Extract the [X, Y] coordinate from the center of the cell holding the provided text.  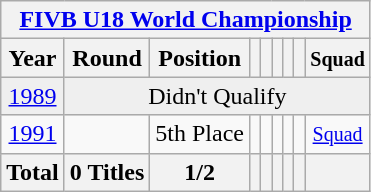
5th Place [200, 134]
1989 [33, 96]
Total [33, 172]
Position [200, 58]
1/2 [200, 172]
1991 [33, 134]
Round [107, 58]
FIVB U18 World Championship [186, 20]
0 Titles [107, 172]
Year [33, 58]
Didn't Qualify [217, 96]
